Search for the cell housing the specified text and yield its (X, Y) center coordinate. 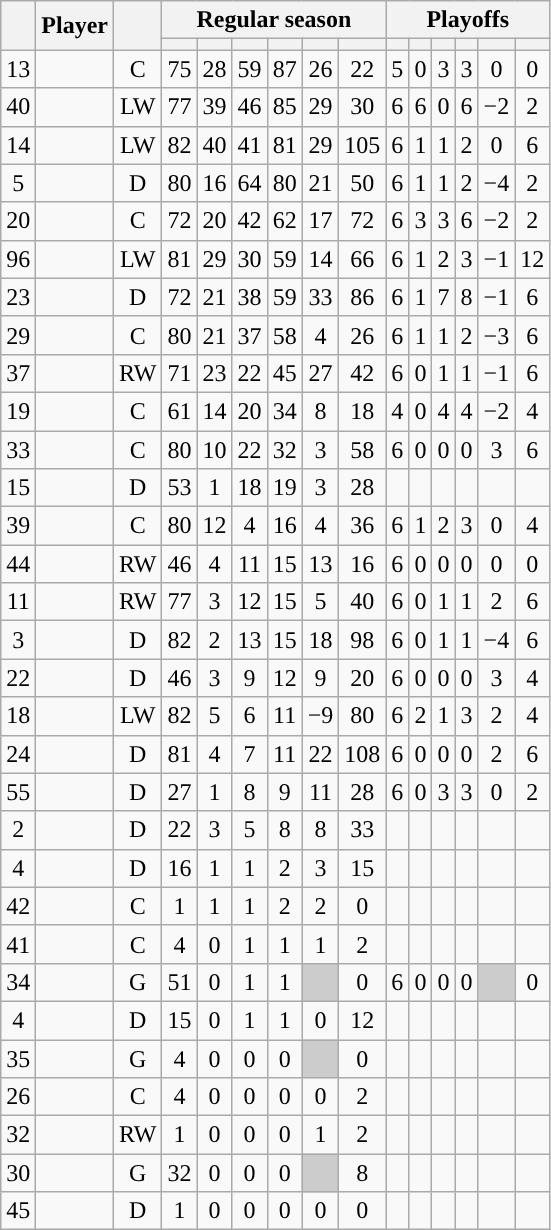
87 (284, 69)
98 (362, 640)
96 (18, 259)
24 (18, 754)
38 (250, 297)
50 (362, 183)
36 (362, 526)
71 (180, 373)
108 (362, 754)
Regular season (274, 20)
Playoffs (468, 20)
86 (362, 297)
64 (250, 183)
−9 (320, 716)
75 (180, 69)
Player (75, 26)
51 (180, 982)
35 (18, 1059)
66 (362, 259)
55 (18, 792)
105 (362, 145)
10 (214, 449)
−3 (496, 335)
62 (284, 221)
17 (320, 221)
44 (18, 564)
85 (284, 107)
61 (180, 411)
53 (180, 488)
